Find where the given text appears and provide that cell's center as (x, y) coordinate. 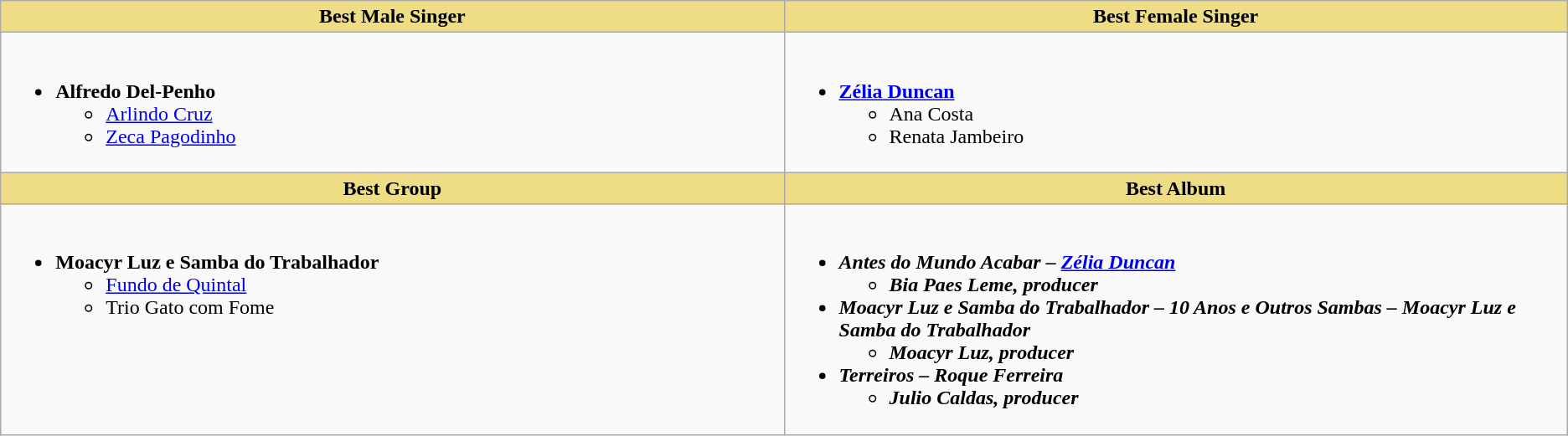
Best Group (392, 188)
Alfredo Del-PenhoArlindo CruzZeca Pagodinho (392, 102)
Best Female Singer (1176, 17)
Zélia DuncanAna CostaRenata Jambeiro (1176, 102)
Best Album (1176, 188)
Best Male Singer (392, 17)
Moacyr Luz e Samba do TrabalhadorFundo de QuintalTrio Gato com Fome (392, 320)
